Pinpoint the cell where the given text exists, returning its (X, Y) midpoint coordinate. 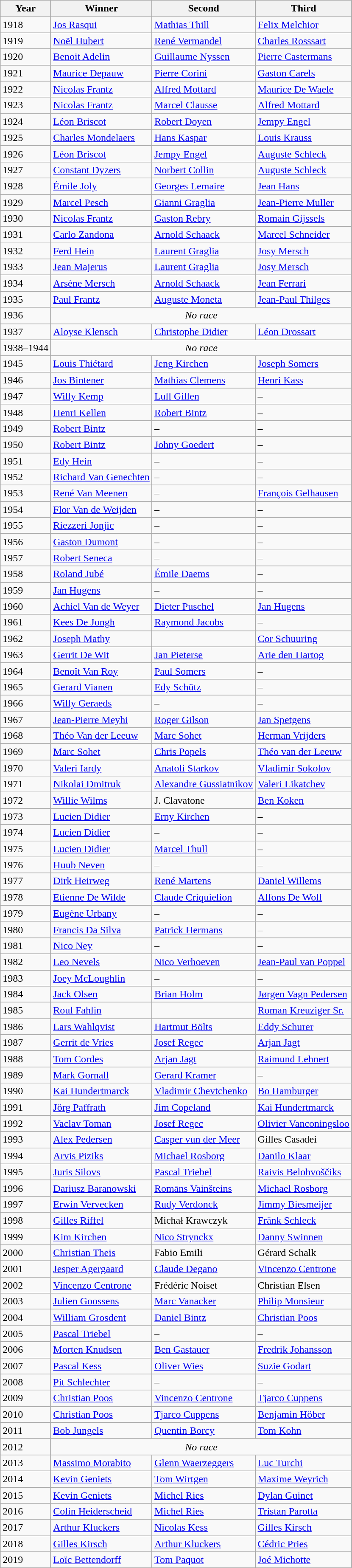
Gerrit de Vries (102, 1043)
Dariusz Baranowski (102, 1188)
Mark Gornall (102, 1075)
1919 (25, 41)
Marcel Thull (204, 849)
Jeng Kirchen (204, 364)
1960 (25, 606)
Juris Silovs (102, 1172)
Charles Rosssart (304, 41)
2005 (25, 1334)
Glenn Waerzeggers (204, 1463)
Raivis Belohvoščiks (304, 1172)
Willy Kemp (102, 396)
2006 (25, 1350)
Hartmut Bölts (204, 1027)
1996 (25, 1188)
Gerard Kramer (204, 1075)
Christophe Didier (204, 332)
Joseph Mathy (102, 639)
Norbert Collin (204, 170)
1977 (25, 881)
1989 (25, 1075)
Arvis Piziks (102, 1156)
Valeri Likatchev (304, 784)
Tom Kohn (304, 1430)
Ben Gastauer (204, 1350)
René Vermandel (204, 41)
Francis Da Silva (102, 929)
1926 (25, 154)
Etienne De Wilde (102, 897)
Fränk Schleck (304, 1220)
1986 (25, 1027)
Pierre Corini (204, 73)
Danny Swinnen (304, 1237)
Jean Majerus (102, 267)
Huub Neven (102, 865)
Émile Joly (102, 186)
1966 (25, 703)
Willie Wilms (102, 800)
Third (304, 8)
1984 (25, 994)
Louis Thiétard (102, 364)
1953 (25, 493)
1979 (25, 913)
1970 (25, 768)
1976 (25, 865)
1928 (25, 186)
Gilles Riffel (102, 1220)
Herman Vrijders (304, 736)
Jan Spetgens (304, 720)
Jos Bintener (102, 380)
1920 (25, 57)
Alex Pedersen (102, 1140)
2002 (25, 1285)
Eugène Urbany (102, 913)
Bo Hamburger (304, 1091)
1937 (25, 332)
1922 (25, 89)
Felix Melchior (304, 25)
Tom Paquot (204, 1560)
Benoît Van Roy (102, 671)
Hans Kaspar (204, 138)
1985 (25, 1011)
1974 (25, 833)
Lars Wahlqvist (102, 1027)
Jean-Pierre Muller (304, 203)
1961 (25, 622)
Claude Criquielion (204, 897)
Second (204, 8)
Erwin Vervecken (102, 1204)
Benjamin Höber (304, 1414)
1952 (25, 477)
Edy Hein (102, 461)
1972 (25, 800)
Nico Strynckx (204, 1237)
Jack Olsen (102, 994)
Léon Drossart (304, 332)
Rudy Verdonck (204, 1204)
Jean Ferrari (304, 283)
Gaston Carels (304, 73)
1949 (25, 428)
Arsène Mersch (102, 283)
1924 (25, 121)
2014 (25, 1479)
1981 (25, 946)
Erny Kirchen (204, 816)
2008 (25, 1382)
1997 (25, 1204)
2007 (25, 1366)
Tom Wirtgen (204, 1479)
René Van Meenen (102, 493)
1947 (25, 396)
Roman Kreuziger Sr. (304, 1011)
1991 (25, 1107)
1918 (25, 25)
2019 (25, 1560)
Arie den Hartog (304, 655)
2010 (25, 1414)
Bob Jungels (102, 1430)
Jean-Paul van Poppel (304, 962)
1950 (25, 445)
Tom Cordes (102, 1059)
Ferd Hein (102, 251)
Raimund Lehnert (304, 1059)
Marcel Pesch (102, 203)
Kees De Jongh (102, 622)
Mathias Clemens (204, 380)
Vladimir Sokolov (304, 768)
Gérard Schalk (304, 1253)
Roger Gilson (204, 720)
Fredrik Johansson (304, 1350)
Year (25, 8)
Gaston Rebry (204, 219)
1982 (25, 962)
Alfons De Wolf (304, 897)
Marcel Clausse (204, 105)
Michał Krawczyk (204, 1220)
Guillaume Nyssen (204, 57)
1992 (25, 1123)
1927 (25, 170)
Joseph Somers (304, 364)
Jesper Agergaard (102, 1269)
1954 (25, 510)
1990 (25, 1091)
Riezzeri Jonjic (102, 526)
Christian Elsen (304, 1285)
1930 (25, 219)
François Gelhausen (304, 493)
Jimmy Biesmeijer (304, 1204)
1959 (25, 590)
Patrick Hermans (204, 929)
1921 (25, 73)
1955 (25, 526)
René Martens (204, 881)
Lull Gillen (204, 396)
Pit Schlechter (102, 1382)
Ben Koken (304, 800)
Chris Popels (204, 752)
Gilles Casadei (304, 1140)
Gerrit De Wit (102, 655)
Henri Kellen (102, 412)
Louis Krauss (304, 138)
Maxime Weyrich (304, 1479)
1963 (25, 655)
Willy Geraeds (102, 703)
Colin Heiderscheid (102, 1512)
Henri Kass (304, 380)
1935 (25, 299)
1933 (25, 267)
1969 (25, 752)
2000 (25, 1253)
2017 (25, 1528)
Jean Hans (304, 186)
Dylan Guinet (304, 1495)
Fabio Emili (204, 1253)
1958 (25, 574)
Gaston Dumont (102, 542)
Cédric Pries (304, 1544)
Raymond Jacobs (204, 622)
Émile Daems (204, 574)
2011 (25, 1430)
Maurice Depauw (102, 73)
1962 (25, 639)
Jean-Paul Thilges (304, 299)
Dieter Puschel (204, 606)
Marc Vanacker (204, 1301)
Romāns Vainšteins (204, 1188)
2018 (25, 1544)
Leo Nevels (102, 962)
Edy Schütz (204, 687)
Robert Doyen (204, 121)
Carlo Zandona (102, 235)
Massimo Morabito (102, 1463)
Eddy Schurer (304, 1027)
1932 (25, 251)
Aloyse Klensch (102, 332)
Maurice De Waele (304, 89)
1948 (25, 412)
1971 (25, 784)
Nicolas Kess (204, 1528)
Tristan Parotta (304, 1512)
Robert Seneca (102, 558)
Richard Van Genechten (102, 477)
1936 (25, 315)
Morten Knudsen (102, 1350)
2009 (25, 1398)
1968 (25, 736)
Dirk Heirweg (102, 881)
Quentin Borcy (204, 1430)
1931 (25, 235)
Théo Van der Leeuw (102, 736)
Luc Turchi (304, 1463)
Nikolai Dmitruk (102, 784)
Jørgen Vagn Pedersen (304, 994)
Jörg Paffrath (102, 1107)
1988 (25, 1059)
Mathias Thill (204, 25)
Philip Monsieur (304, 1301)
Noël Hubert (102, 41)
Nico Ney (102, 946)
Jean-Pierre Meyhi (102, 720)
Paul Frantz (102, 299)
1975 (25, 849)
Jos Rasqui (102, 25)
Auguste Moneta (204, 299)
Daniel Willems (304, 881)
Vaclav Toman (102, 1123)
Jim Copeland (204, 1107)
Charles Mondelaers (102, 138)
Brian Holm (204, 994)
Danilo Klaar (304, 1156)
1999 (25, 1237)
1973 (25, 816)
1983 (25, 978)
2001 (25, 1269)
Claude Degano (204, 1269)
1994 (25, 1156)
2013 (25, 1463)
Winner (102, 8)
Oliver Wies (204, 1366)
Jan Pieterse (204, 655)
1995 (25, 1172)
J. Clavatone (204, 800)
Joé Michotte (304, 1560)
1938–1944 (25, 348)
Gianni Graglia (204, 203)
Suzie Godart (304, 1366)
1951 (25, 461)
Johny Goedert (204, 445)
1934 (25, 283)
1946 (25, 380)
Daniel Bintz (204, 1317)
Georges Lemaire (204, 186)
1967 (25, 720)
Roul Fahlin (102, 1011)
Gerard Vianen (102, 687)
2016 (25, 1512)
Loïc Bettendorff (102, 1560)
Kim Kirchen (102, 1237)
1993 (25, 1140)
2004 (25, 1317)
William Grosdent (102, 1317)
1978 (25, 897)
1957 (25, 558)
Roland Jubé (102, 574)
1987 (25, 1043)
1956 (25, 542)
1964 (25, 671)
1980 (25, 929)
Paul Somers (204, 671)
1925 (25, 138)
Anatoli Starkov (204, 768)
2015 (25, 1495)
Frédéric Noiset (204, 1285)
Vladimir Chevtchenko (204, 1091)
2003 (25, 1301)
Joey McLoughlin (102, 978)
Cor Schuuring (304, 639)
Olivier Vanconingsloo (304, 1123)
Flor Van de Weijden (102, 510)
Romain Gijssels (304, 219)
Julien Goossens (102, 1301)
Achiel Van de Weyer (102, 606)
Nico Verhoeven (204, 962)
2012 (25, 1447)
1929 (25, 203)
1965 (25, 687)
1998 (25, 1220)
Alexandre Gussiatnikov (204, 784)
Valeri Iardy (102, 768)
Casper vun der Meer (204, 1140)
Pascal Kess (102, 1366)
Théo van der Leeuw (304, 752)
Marcel Schneider (304, 235)
Christian Theis (102, 1253)
Pierre Castermans (304, 57)
1945 (25, 364)
Constant Dyzers (102, 170)
1923 (25, 105)
Benoit Adelin (102, 57)
